From the cell containing the given text, extract its center point as (X, Y) coordinate. 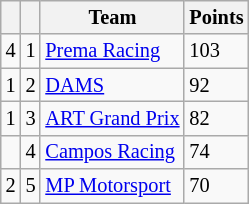
70 (216, 186)
92 (216, 85)
103 (216, 51)
3 (31, 118)
74 (216, 152)
ART Grand Prix (112, 118)
DAMS (112, 85)
82 (216, 118)
Prema Racing (112, 51)
5 (31, 186)
Campos Racing (112, 152)
Team (112, 17)
Points (216, 17)
MP Motorsport (112, 186)
